Scan for the cell matching the given text and deliver its (x, y) coordinate at center. 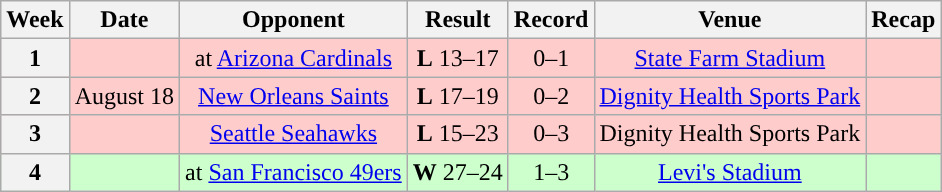
0–1 (551, 58)
August 18 (124, 96)
4 (35, 172)
L 15–23 (458, 134)
Levi's Stadium (730, 172)
W 27–24 (458, 172)
Record (551, 20)
Venue (730, 20)
0–3 (551, 134)
State Farm Stadium (730, 58)
L 17–19 (458, 96)
1 (35, 58)
Recap (904, 20)
Date (124, 20)
0–2 (551, 96)
Result (458, 20)
Seattle Seahawks (294, 134)
New Orleans Saints (294, 96)
1–3 (551, 172)
at San Francisco 49ers (294, 172)
3 (35, 134)
at Arizona Cardinals (294, 58)
Opponent (294, 20)
L 13–17 (458, 58)
2 (35, 96)
Week (35, 20)
